Determine the [X, Y] coordinate at the center of the cell enclosing the given text.  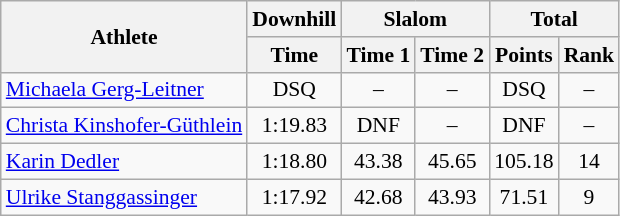
Slalom [415, 19]
9 [590, 197]
1:18.80 [294, 162]
Rank [590, 55]
Athlete [124, 36]
Karin Dedler [124, 162]
Time [294, 55]
1:19.83 [294, 126]
Michaela Gerg-Leitner [124, 90]
42.68 [378, 197]
Total [554, 19]
71.51 [524, 197]
Christa Kinshofer-Güthlein [124, 126]
Time 1 [378, 55]
45.65 [452, 162]
14 [590, 162]
43.93 [452, 197]
43.38 [378, 162]
Points [524, 55]
Time 2 [452, 55]
Ulrike Stanggassinger [124, 197]
105.18 [524, 162]
1:17.92 [294, 197]
Downhill [294, 19]
